Capture the cell that displays the provided text and extract its [x, y] central coordinate. 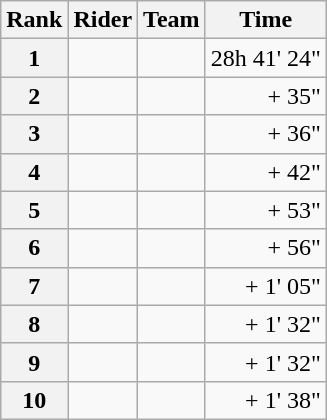
5 [34, 210]
+ 56" [266, 248]
1 [34, 58]
6 [34, 248]
+ 1' 05" [266, 286]
4 [34, 172]
+ 1' 38" [266, 400]
9 [34, 362]
7 [34, 286]
8 [34, 324]
+ 53" [266, 210]
+ 36" [266, 134]
28h 41' 24" [266, 58]
Time [266, 20]
10 [34, 400]
Rider [103, 20]
2 [34, 96]
3 [34, 134]
Team [172, 20]
+ 42" [266, 172]
+ 35" [266, 96]
Rank [34, 20]
